Identify which cell holds the provided text, then report its [x, y] central coordinate. 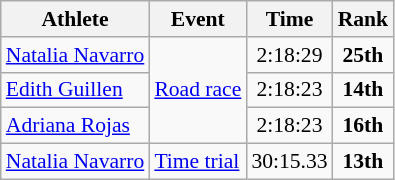
25th [364, 55]
14th [364, 90]
Edith Guillen [76, 90]
30:15.33 [289, 162]
Road race [198, 90]
13th [364, 162]
Rank [364, 19]
Event [198, 19]
Time [289, 19]
Athlete [76, 19]
Time trial [198, 162]
2:18:29 [289, 55]
Adriana Rojas [76, 126]
16th [364, 126]
